Determine the [x, y] coordinate at the center of the cell enclosing the given text.  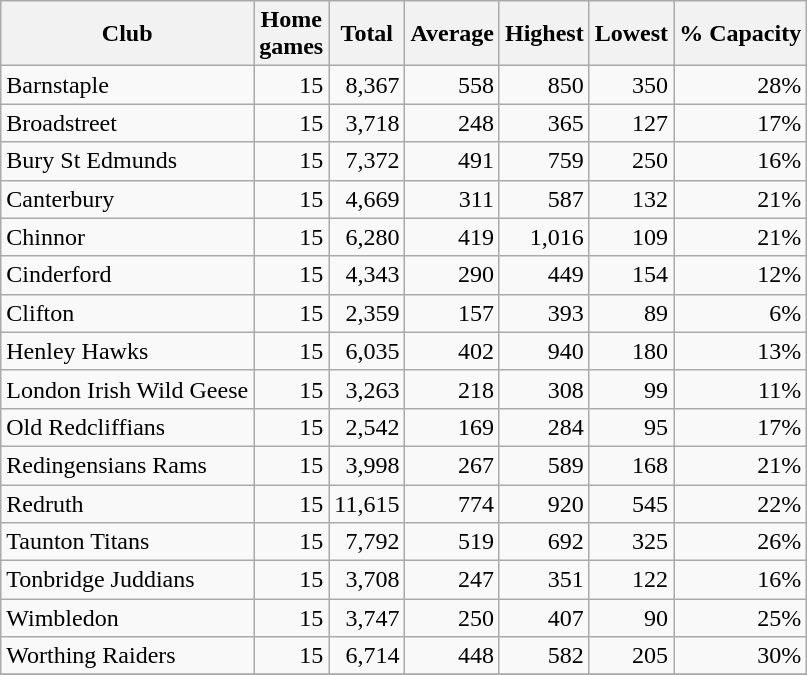
311 [452, 199]
168 [631, 465]
407 [544, 618]
7,372 [367, 161]
3,708 [367, 580]
448 [452, 656]
558 [452, 85]
3,263 [367, 389]
267 [452, 465]
6,035 [367, 351]
89 [631, 313]
248 [452, 123]
920 [544, 503]
3,998 [367, 465]
2,359 [367, 313]
Club [128, 34]
Taunton Titans [128, 542]
350 [631, 85]
Highest [544, 34]
Average [452, 34]
132 [631, 199]
11% [740, 389]
Barnstaple [128, 85]
393 [544, 313]
180 [631, 351]
7,792 [367, 542]
247 [452, 580]
2,542 [367, 427]
6,714 [367, 656]
218 [452, 389]
402 [452, 351]
Redruth [128, 503]
6% [740, 313]
Canterbury [128, 199]
157 [452, 313]
3,718 [367, 123]
774 [452, 503]
290 [452, 275]
519 [452, 542]
Clifton [128, 313]
90 [631, 618]
3,747 [367, 618]
351 [544, 580]
28% [740, 85]
419 [452, 237]
109 [631, 237]
11,615 [367, 503]
Redingensians Rams [128, 465]
284 [544, 427]
850 [544, 85]
1,016 [544, 237]
4,669 [367, 199]
Old Redcliffians [128, 427]
692 [544, 542]
95 [631, 427]
Henley Hawks [128, 351]
12% [740, 275]
Tonbridge Juddians [128, 580]
13% [740, 351]
325 [631, 542]
365 [544, 123]
26% [740, 542]
491 [452, 161]
25% [740, 618]
4,343 [367, 275]
308 [544, 389]
Cinderford [128, 275]
589 [544, 465]
169 [452, 427]
Wimbledon [128, 618]
% Capacity [740, 34]
Bury St Edmunds [128, 161]
London Irish Wild Geese [128, 389]
Broadstreet [128, 123]
587 [544, 199]
449 [544, 275]
205 [631, 656]
Chinnor [128, 237]
30% [740, 656]
Worthing Raiders [128, 656]
Homegames [292, 34]
154 [631, 275]
545 [631, 503]
22% [740, 503]
582 [544, 656]
6,280 [367, 237]
940 [544, 351]
Total [367, 34]
122 [631, 580]
8,367 [367, 85]
127 [631, 123]
759 [544, 161]
99 [631, 389]
Lowest [631, 34]
